Return (x, y) of the center of cell containing provided text 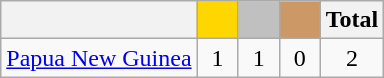
0 (300, 58)
Total (352, 20)
2 (352, 58)
Papua New Guinea (99, 58)
